For the text-containing cell, return its midpoint in [x, y] coordinate format. 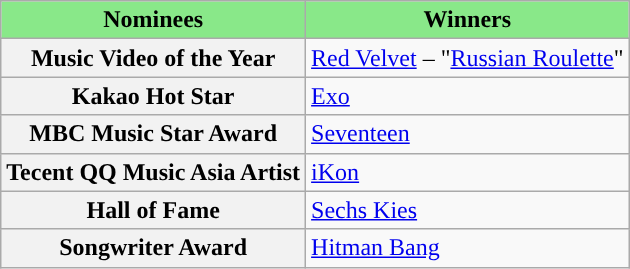
Nominees [154, 20]
Seventeen [468, 134]
Red Velvet – "Russian Roulette" [468, 58]
Tecent QQ Music Asia Artist [154, 172]
Sechs Kies [468, 210]
Hall of Fame [154, 210]
Songwriter Award [154, 248]
iKon [468, 172]
MBC Music Star Award [154, 134]
Winners [468, 20]
Hitman Bang [468, 248]
Exo [468, 96]
Kakao Hot Star [154, 96]
Music Video of the Year [154, 58]
